Provide the [x, y] coordinate of the cell's center where the given text is located.  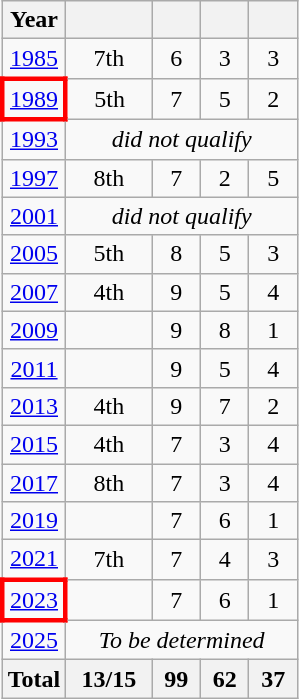
62 [224, 679]
2001 [34, 216]
1993 [34, 139]
2025 [34, 640]
Total [34, 679]
1997 [34, 178]
2011 [34, 368]
2013 [34, 406]
37 [274, 679]
2021 [34, 560]
2005 [34, 254]
99 [176, 679]
13/15 [109, 679]
1985 [34, 59]
2007 [34, 292]
To be determined [182, 640]
2023 [34, 600]
Year [34, 20]
1989 [34, 98]
2019 [34, 521]
2009 [34, 330]
2015 [34, 444]
2017 [34, 483]
